Search for the cell housing the specified text and yield its [x, y] center coordinate. 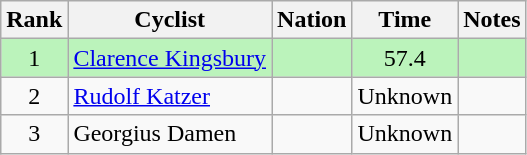
Georgius Damen [170, 134]
Clarence Kingsbury [170, 58]
Nation [312, 20]
2 [34, 96]
Notes [492, 20]
Rank [34, 20]
57.4 [405, 58]
Cyclist [170, 20]
1 [34, 58]
Time [405, 20]
3 [34, 134]
Rudolf Katzer [170, 96]
